Detect which cell encompasses the target text, then output its (X, Y) center coordinate. 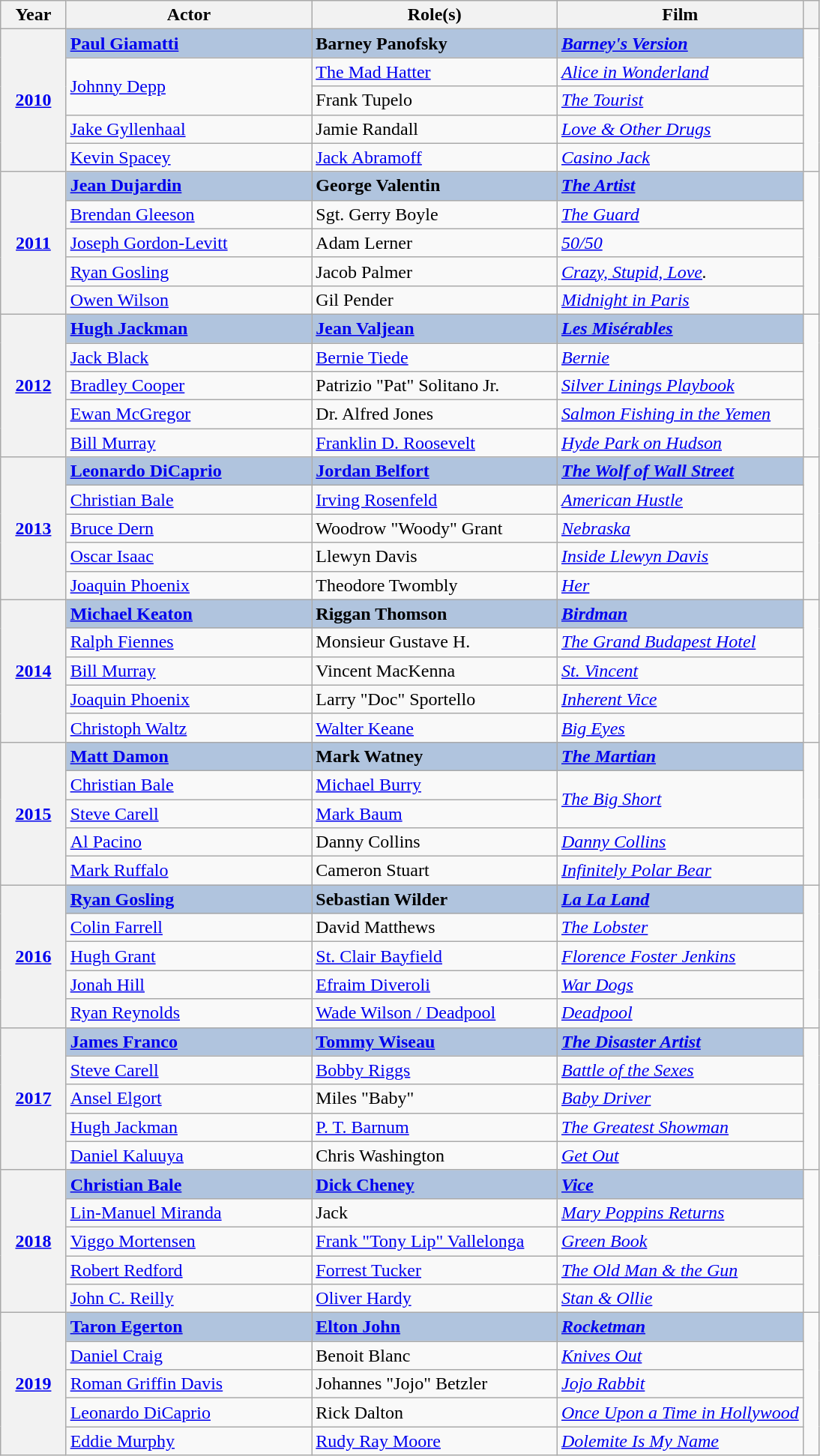
Daniel Craig (189, 1356)
Christoph Waltz (189, 728)
2014 (33, 671)
Lin-Manuel Miranda (189, 1212)
The Lobster (680, 928)
Johnny Depp (189, 86)
Rudy Ray Moore (435, 1441)
50/50 (680, 243)
Elton John (435, 1327)
P. T. Barnum (435, 1127)
Bruce Dern (189, 528)
Ansel Elgort (189, 1099)
Michael Burry (435, 785)
Adam Lerner (435, 243)
The Wolf of Wall Street (680, 471)
The Grand Budapest Hotel (680, 642)
David Matthews (435, 928)
Ewan McGregor (189, 414)
Barney's Version (680, 43)
Love & Other Drugs (680, 129)
Jake Gyllenhaal (189, 129)
2016 (33, 956)
The Mad Hatter (435, 72)
Jack (435, 1212)
Vincent MacKenna (435, 671)
Paul Giamatti (189, 43)
Frank Tupelo (435, 100)
Chris Washington (435, 1156)
The Big Short (680, 799)
Her (680, 585)
Rocketman (680, 1327)
Stan & Ollie (680, 1299)
Jacob Palmer (435, 271)
La La Land (680, 899)
Patrizio "Pat" Solitano Jr. (435, 386)
Wade Wilson / Deadpool (435, 1013)
Dr. Alfred Jones (435, 414)
Colin Farrell (189, 928)
Midnight in Paris (680, 300)
Crazy, Stupid, Love. (680, 271)
2011 (33, 243)
Benoit Blanc (435, 1356)
Eddie Murphy (189, 1441)
Deadpool (680, 1013)
Big Eyes (680, 728)
Joseph Gordon-Levitt (189, 243)
The Tourist (680, 100)
2013 (33, 528)
Silver Linings Playbook (680, 386)
Salmon Fishing in the Yemen (680, 414)
2010 (33, 100)
George Valentin (435, 186)
Mark Ruffalo (189, 871)
Inside Llewyn Davis (680, 557)
Hyde Park on Hudson (680, 443)
Gil Pender (435, 300)
St. Clair Bayfield (435, 956)
Tommy Wiseau (435, 1042)
The Greatest Showman (680, 1127)
Bradley Cooper (189, 386)
Barney Panofsky (435, 43)
St. Vincent (680, 671)
Alice in Wonderland (680, 72)
The Old Man & the Gun (680, 1270)
Baby Driver (680, 1099)
Theodore Twombly (435, 585)
Forrest Tucker (435, 1270)
2012 (33, 385)
Owen Wilson (189, 300)
Bobby Riggs (435, 1070)
Miles "Baby" (435, 1099)
Bernie (680, 357)
Nebraska (680, 528)
Vice (680, 1184)
Jamie Randall (435, 129)
Jack Black (189, 357)
Sgt. Gerry Boyle (435, 214)
Jordan Belfort (435, 471)
Get Out (680, 1156)
2015 (33, 813)
Kevin Spacey (189, 157)
Irving Rosenfeld (435, 500)
Jojo Rabbit (680, 1384)
Woodrow "Woody" Grant (435, 528)
Efraim Diveroli (435, 985)
Roman Griffin Davis (189, 1384)
The Disaster Artist (680, 1042)
Taron Egerton (189, 1327)
Jack Abramoff (435, 157)
Year (33, 15)
Oscar Isaac (189, 557)
Knives Out (680, 1356)
Rick Dalton (435, 1413)
Dick Cheney (435, 1184)
Viggo Mortensen (189, 1241)
Jean Valjean (435, 328)
Michael Keaton (189, 614)
Brendan Gleeson (189, 214)
Actor (189, 15)
The Guard (680, 214)
The Artist (680, 186)
Bernie Tiede (435, 357)
Film (680, 15)
Daniel Kaluuya (189, 1156)
Robert Redford (189, 1270)
Battle of the Sexes (680, 1070)
Florence Foster Jenkins (680, 956)
Mary Poppins Returns (680, 1212)
Johannes "Jojo" Betzler (435, 1384)
Infinitely Polar Bear (680, 871)
Riggan Thomson (435, 614)
Cameron Stuart (435, 871)
2017 (33, 1099)
Oliver Hardy (435, 1299)
Inherent Vice (680, 699)
Sebastian Wilder (435, 899)
The Martian (680, 756)
War Dogs (680, 985)
American Hustle (680, 500)
Mark Watney (435, 756)
Birdman (680, 614)
Ralph Fiennes (189, 642)
John C. Reilly (189, 1299)
Matt Damon (189, 756)
Al Pacino (189, 842)
Dolemite Is My Name (680, 1441)
Franklin D. Roosevelt (435, 443)
Jean Dujardin (189, 186)
James Franco (189, 1042)
Mark Baum (435, 813)
2018 (33, 1241)
Monsieur Gustave H. (435, 642)
Walter Keane (435, 728)
Frank "Tony Lip" Vallelonga (435, 1241)
Once Upon a Time in Hollywood (680, 1413)
Llewyn Davis (435, 557)
Role(s) (435, 15)
Larry "Doc" Sportello (435, 699)
2019 (33, 1384)
Hugh Grant (189, 956)
Ryan Reynolds (189, 1013)
Green Book (680, 1241)
Casino Jack (680, 157)
Les Misérables (680, 328)
Jonah Hill (189, 985)
